Pinpoint the cell where the given text exists, returning its [X, Y] midpoint coordinate. 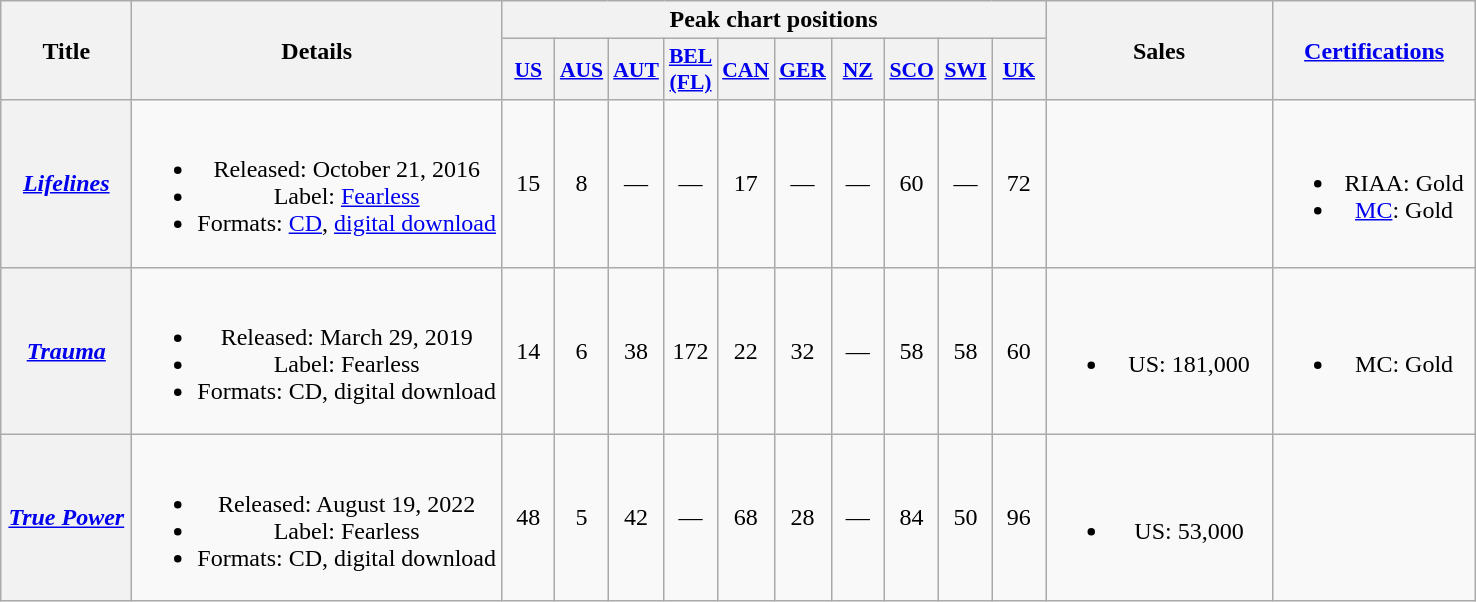
US [528, 70]
SWI [966, 70]
Released: March 29, 2019Label: FearlessFormats: CD, digital download [317, 350]
8 [582, 184]
BEL(FL) [690, 70]
72 [1018, 184]
UK [1018, 70]
AUT [636, 70]
38 [636, 350]
True Power [66, 518]
CAN [746, 70]
US: 181,000 [1160, 350]
MC: Gold [1374, 350]
48 [528, 518]
84 [912, 518]
22 [746, 350]
14 [528, 350]
68 [746, 518]
AUS [582, 70]
Sales [1160, 50]
32 [802, 350]
Peak chart positions [774, 20]
Title [66, 50]
SCO [912, 70]
50 [966, 518]
28 [802, 518]
Trauma [66, 350]
96 [1018, 518]
NZ [858, 70]
Lifelines [66, 184]
6 [582, 350]
17 [746, 184]
Certifications [1374, 50]
Released: October 21, 2016Label: FearlessFormats: CD, digital download [317, 184]
15 [528, 184]
GER [802, 70]
US: 53,000 [1160, 518]
42 [636, 518]
Released: August 19, 2022Label: FearlessFormats: CD, digital download [317, 518]
172 [690, 350]
Details [317, 50]
RIAA: GoldMC: Gold [1374, 184]
5 [582, 518]
